Locate the cell with the specified text and output its (x, y) center coordinate. 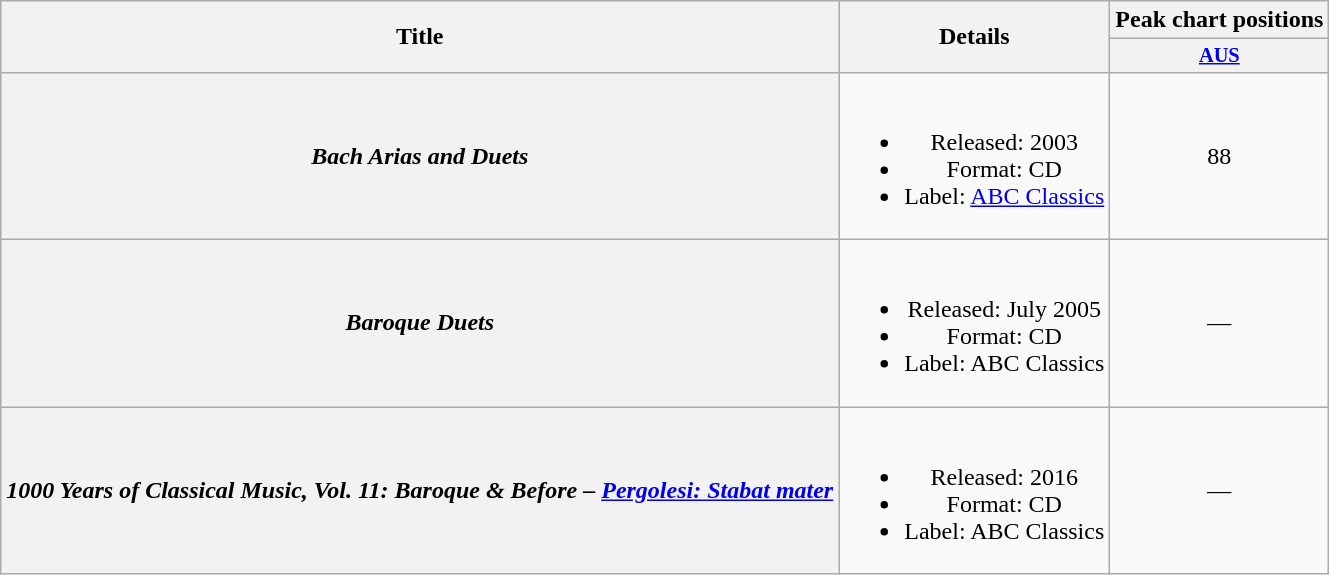
1000 Years of Classical Music, Vol. 11: Baroque & Before – Pergolesi: Stabat mater (420, 490)
88 (1220, 156)
AUS (1220, 56)
Released: July 2005Format: CDLabel: ABC Classics (974, 324)
Peak chart positions (1220, 20)
Title (420, 37)
Bach Arias and Duets (420, 156)
Released: 2016Format: CDLabel: ABC Classics (974, 490)
Details (974, 37)
Baroque Duets (420, 324)
Released: 2003Format: CDLabel: ABC Classics (974, 156)
